Capture the cell that displays the provided text and extract its (x, y) central coordinate. 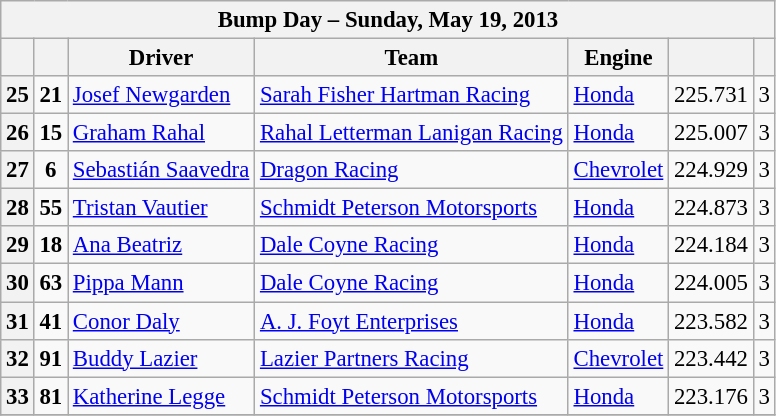
15 (50, 133)
6 (50, 170)
91 (50, 358)
223.176 (712, 396)
Katherine Legge (162, 396)
Conor Daly (162, 321)
18 (50, 245)
25 (18, 95)
Sebastián Saavedra (162, 170)
55 (50, 208)
224.929 (712, 170)
33 (18, 396)
225.731 (712, 95)
Engine (618, 58)
223.442 (712, 358)
Pippa Mann (162, 283)
28 (18, 208)
224.184 (712, 245)
Ana Beatriz (162, 245)
81 (50, 396)
Sarah Fisher Hartman Racing (412, 95)
225.007 (712, 133)
21 (50, 95)
Buddy Lazier (162, 358)
32 (18, 358)
Lazier Partners Racing (412, 358)
31 (18, 321)
Team (412, 58)
224.873 (712, 208)
29 (18, 245)
Graham Rahal (162, 133)
41 (50, 321)
26 (18, 133)
27 (18, 170)
30 (18, 283)
A. J. Foyt Enterprises (412, 321)
Driver (162, 58)
Dragon Racing (412, 170)
224.005 (712, 283)
Rahal Letterman Lanigan Racing (412, 133)
63 (50, 283)
223.582 (712, 321)
Tristan Vautier (162, 208)
Bump Day – Sunday, May 19, 2013 (388, 20)
Josef Newgarden (162, 95)
